Provide the (X, Y) coordinate of the cell's center where the given text is located.  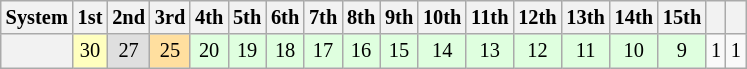
10th (442, 17)
12th (537, 17)
6th (285, 17)
17 (323, 51)
13th (585, 17)
30 (90, 51)
4th (209, 17)
11 (585, 51)
18 (285, 51)
16 (361, 51)
10 (634, 51)
14th (634, 17)
11th (490, 17)
3rd (170, 17)
12 (537, 51)
9 (682, 51)
15th (682, 17)
13 (490, 51)
7th (323, 17)
2nd (128, 17)
1st (90, 17)
8th (361, 17)
19 (247, 51)
15 (399, 51)
27 (128, 51)
5th (247, 17)
System (37, 17)
14 (442, 51)
25 (170, 51)
20 (209, 51)
9th (399, 17)
